Return (x, y) of the center of cell containing provided text 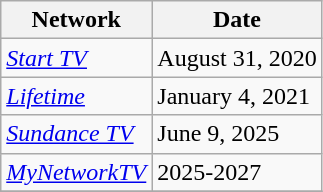
Date (237, 20)
2025-2027 (237, 172)
August 31, 2020 (237, 58)
Sundance TV (76, 134)
Lifetime (76, 96)
Network (76, 20)
January 4, 2021 (237, 96)
Start TV (76, 58)
MyNetworkTV (76, 172)
June 9, 2025 (237, 134)
